Identify which cell holds the provided text, then report its (X, Y) central coordinate. 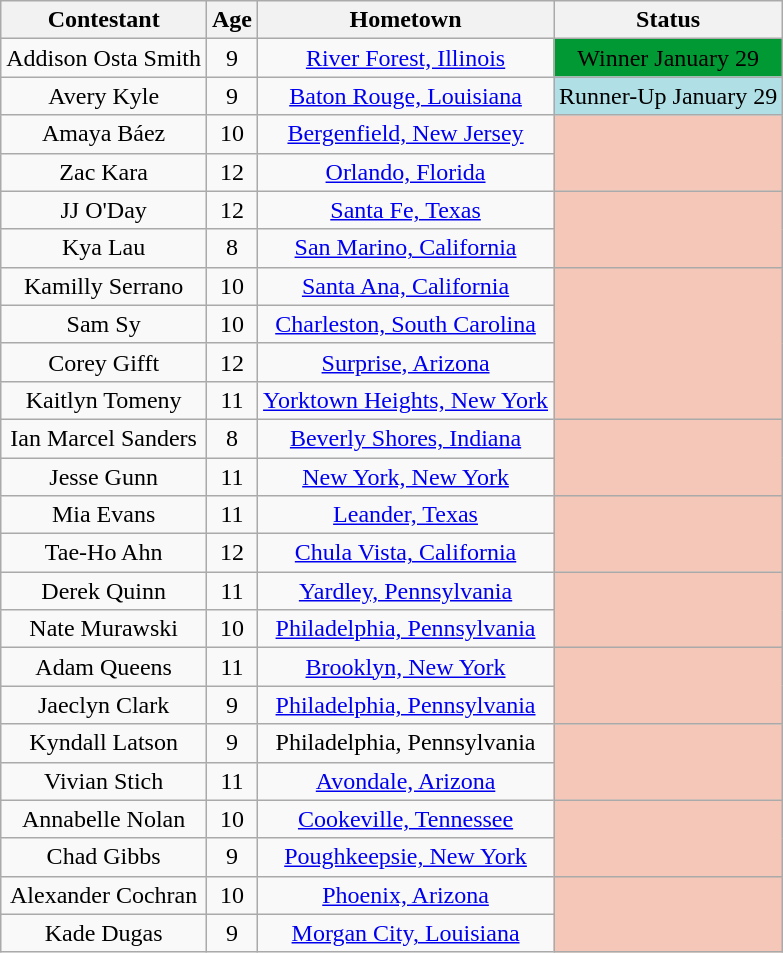
Poughkeepsie, New York (406, 857)
Orlando, Florida (406, 172)
New York, New York (406, 477)
San Marino, California (406, 248)
Ian Marcel Sanders (104, 438)
Avondale, Arizona (406, 781)
Brooklyn, New York (406, 667)
Leander, Texas (406, 515)
Hometown (406, 20)
JJ O'Day (104, 210)
Yorktown Heights, New York (406, 400)
Surprise, Arizona (406, 362)
Bergenfield, New Jersey (406, 134)
Sam Sy (104, 324)
Cookeville, Tennessee (406, 819)
Phoenix, Arizona (406, 895)
Status (668, 20)
Contestant (104, 20)
River Forest, Illinois (406, 58)
Tae-Ho Ahn (104, 553)
Zac Kara (104, 172)
Kamilly Serrano (104, 286)
Kade Dugas (104, 933)
Jesse Gunn (104, 477)
Corey Gifft (104, 362)
Alexander Cochran (104, 895)
Derek Quinn (104, 591)
Nate Murawski (104, 629)
Kya Lau (104, 248)
Santa Fe, Texas (406, 210)
Chula Vista, California (406, 553)
Vivian Stich (104, 781)
Kyndall Latson (104, 743)
Avery Kyle (104, 96)
Baton Rouge, Louisiana (406, 96)
Mia Evans (104, 515)
Kaitlyn Tomeny (104, 400)
Beverly Shores, Indiana (406, 438)
Adam Queens (104, 667)
Morgan City, Louisiana (406, 933)
Yardley, Pennsylvania (406, 591)
Addison Osta Smith (104, 58)
Jaeclyn Clark (104, 705)
Annabelle Nolan (104, 819)
Winner January 29 (668, 58)
Chad Gibbs (104, 857)
Santa Ana, California (406, 286)
Charleston, South Carolina (406, 324)
Amaya Báez (104, 134)
Age (232, 20)
Runner-Up January 29 (668, 96)
